Output the (x, y) coordinate of the center of the cell containing the given text.  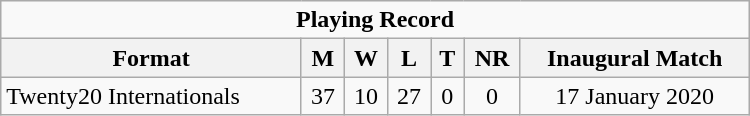
37 (322, 96)
NR (492, 58)
Twenty20 Internationals (152, 96)
M (322, 58)
17 January 2020 (634, 96)
Inaugural Match (634, 58)
10 (366, 96)
W (366, 58)
27 (410, 96)
L (410, 58)
T (448, 58)
Format (152, 58)
Playing Record (375, 20)
